Find where the given text appears and provide that cell's center as [x, y] coordinate. 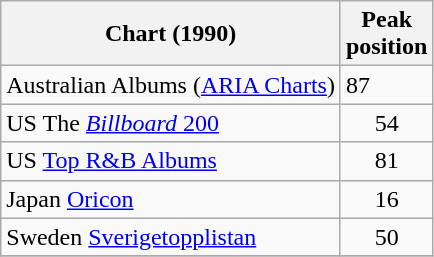
54 [386, 123]
Chart (1990) [171, 34]
Australian Albums (ARIA Charts) [171, 85]
16 [386, 199]
50 [386, 237]
Peakposition [386, 34]
87 [386, 85]
US Top R&B Albums [171, 161]
US The Billboard 200 [171, 123]
Japan Oricon [171, 199]
81 [386, 161]
Sweden Sverigetopplistan [171, 237]
